Output the [x, y] coordinate of the center of the cell containing the given text.  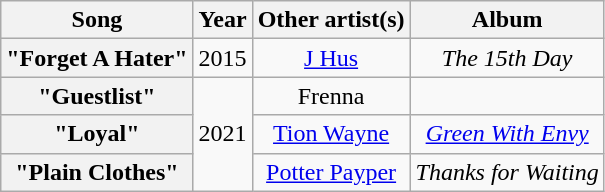
2021 [222, 134]
"Guestlist" [97, 96]
Song [97, 20]
Album [507, 20]
Green With Envy [507, 134]
Frenna [331, 96]
2015 [222, 58]
Thanks for Waiting [507, 172]
"Plain Clothes" [97, 172]
Other artist(s) [331, 20]
"Forget A Hater" [97, 58]
The 15th Day [507, 58]
J Hus [331, 58]
Potter Payper [331, 172]
Year [222, 20]
"Loyal" [97, 134]
Tion Wayne [331, 134]
